Detect which cell encompasses the target text, then output its (X, Y) center coordinate. 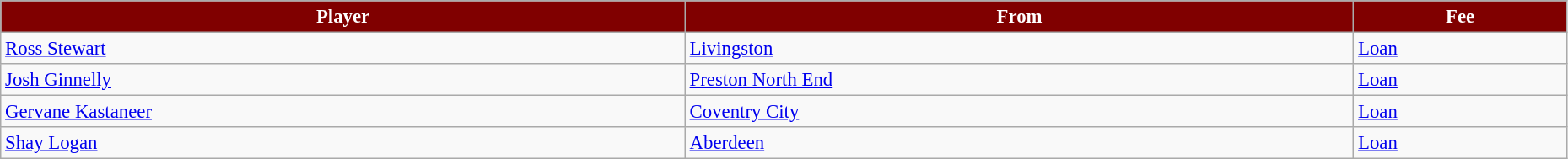
Preston North End (1019, 80)
Ross Stewart (343, 49)
Coventry City (1019, 112)
Aberdeen (1019, 143)
From (1019, 17)
Fee (1461, 17)
Gervane Kastaneer (343, 112)
Shay Logan (343, 143)
Josh Ginnelly (343, 80)
Livingston (1019, 49)
Player (343, 17)
